Output the [x, y] coordinate of the center of the cell containing the given text.  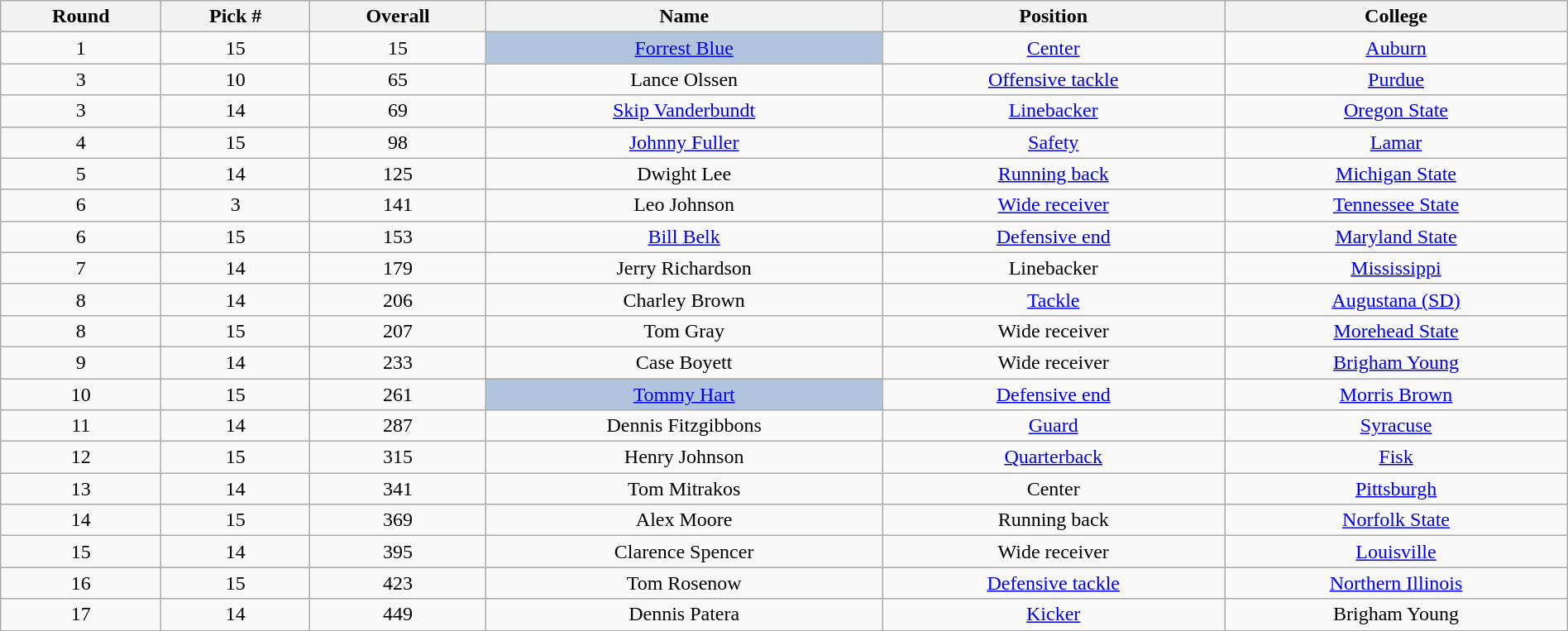
Defensive tackle [1054, 583]
315 [397, 457]
Charley Brown [685, 299]
141 [397, 205]
Dennis Patera [685, 614]
7 [81, 268]
Forrest Blue [685, 48]
423 [397, 583]
341 [397, 489]
Augustana (SD) [1396, 299]
Northern Illinois [1396, 583]
Norfolk State [1396, 520]
Oregon State [1396, 111]
206 [397, 299]
Pittsburgh [1396, 489]
Mississippi [1396, 268]
Lamar [1396, 142]
Tom Mitrakos [685, 489]
Alex Moore [685, 520]
Dennis Fitzgibbons [685, 426]
Offensive tackle [1054, 79]
233 [397, 362]
287 [397, 426]
Louisville [1396, 552]
College [1396, 17]
Maryland State [1396, 237]
369 [397, 520]
Morehead State [1396, 331]
449 [397, 614]
98 [397, 142]
Position [1054, 17]
5 [81, 174]
13 [81, 489]
69 [397, 111]
Morris Brown [1396, 394]
261 [397, 394]
Kicker [1054, 614]
Clarence Spencer [685, 552]
179 [397, 268]
Case Boyett [685, 362]
Round [81, 17]
Tennessee State [1396, 205]
16 [81, 583]
Tackle [1054, 299]
Pick # [236, 17]
Tommy Hart [685, 394]
153 [397, 237]
Henry Johnson [685, 457]
Guard [1054, 426]
1 [81, 48]
Michigan State [1396, 174]
Bill Belk [685, 237]
Tom Rosenow [685, 583]
4 [81, 142]
Name [685, 17]
Purdue [1396, 79]
Syracuse [1396, 426]
395 [397, 552]
Jerry Richardson [685, 268]
12 [81, 457]
Leo Johnson [685, 205]
Skip Vanderbundt [685, 111]
65 [397, 79]
Johnny Fuller [685, 142]
Safety [1054, 142]
207 [397, 331]
Tom Gray [685, 331]
9 [81, 362]
11 [81, 426]
Quarterback [1054, 457]
Dwight Lee [685, 174]
Auburn [1396, 48]
Overall [397, 17]
17 [81, 614]
125 [397, 174]
Lance Olssen [685, 79]
Fisk [1396, 457]
